Output the [X, Y] coordinate of the center of the cell containing the given text.  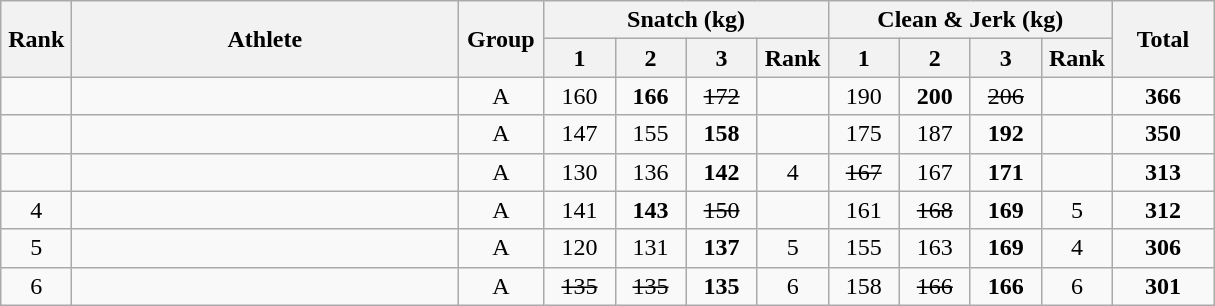
142 [722, 172]
150 [722, 210]
147 [580, 134]
192 [1006, 134]
Snatch (kg) [686, 20]
136 [650, 172]
Group [501, 39]
175 [864, 134]
306 [1162, 248]
313 [1162, 172]
190 [864, 96]
143 [650, 210]
206 [1006, 96]
131 [650, 248]
172 [722, 96]
163 [934, 248]
301 [1162, 286]
161 [864, 210]
160 [580, 96]
171 [1006, 172]
141 [580, 210]
Clean & Jerk (kg) [970, 20]
200 [934, 96]
Total [1162, 39]
312 [1162, 210]
Athlete [265, 39]
187 [934, 134]
350 [1162, 134]
137 [722, 248]
120 [580, 248]
168 [934, 210]
130 [580, 172]
366 [1162, 96]
